Pinpoint the cell where the given text exists, returning its [x, y] midpoint coordinate. 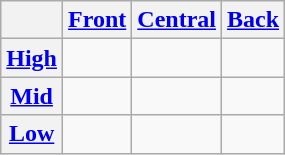
Back [254, 20]
Mid [32, 96]
Central [177, 20]
Front [98, 20]
High [32, 58]
Low [32, 134]
